Pinpoint the cell where the given text exists, returning its (x, y) midpoint coordinate. 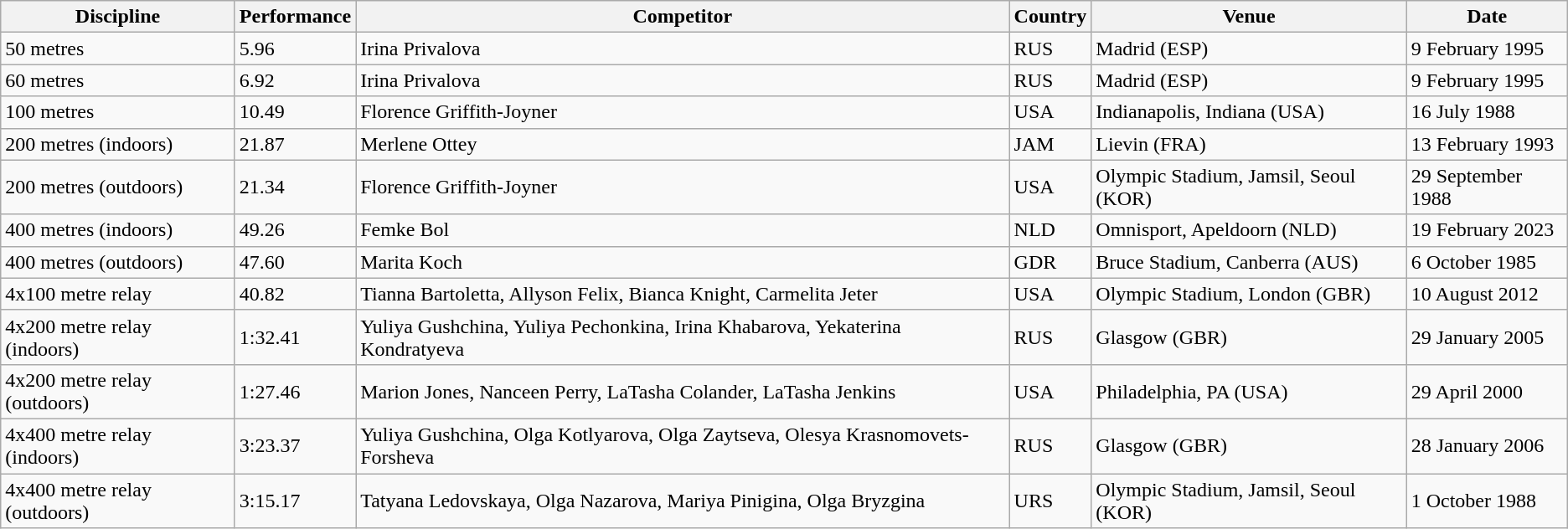
21.87 (295, 144)
Competitor (683, 17)
1:27.46 (295, 392)
4x100 metre relay (118, 294)
10 August 2012 (1487, 294)
Tianna Bartoletta, Allyson Felix, Bianca Knight, Carmelita Jeter (683, 294)
Bruce Stadium, Canberra (AUS) (1249, 262)
Venue (1249, 17)
13 February 1993 (1487, 144)
Country (1050, 17)
29 April 2000 (1487, 392)
6.92 (295, 80)
Marion Jones, Nanceen Perry, LaTasha Colander, LaTasha Jenkins (683, 392)
200 metres (indoors) (118, 144)
4x200 metre relay (outdoors) (118, 392)
60 metres (118, 80)
40.82 (295, 294)
400 metres (indoors) (118, 230)
100 metres (118, 112)
200 metres (outdoors) (118, 187)
Performance (295, 17)
Lievin (FRA) (1249, 144)
4x400 metre relay (outdoors) (118, 501)
Yuliya Gushchina, Yuliya Pechonkina, Irina Khabarova, Yekaterina Kondratyeva (683, 336)
21.34 (295, 187)
GDR (1050, 262)
Olympic Stadium, London (GBR) (1249, 294)
19 February 2023 (1487, 230)
3:23.37 (295, 445)
1 October 1988 (1487, 501)
URS (1050, 501)
49.26 (295, 230)
16 July 1988 (1487, 112)
JAM (1050, 144)
47.60 (295, 262)
29 September 1988 (1487, 187)
4x400 metre relay (indoors) (118, 445)
Indianapolis, Indiana (USA) (1249, 112)
6 October 1985 (1487, 262)
Merlene Ottey (683, 144)
1:32.41 (295, 336)
Philadelphia, PA (USA) (1249, 392)
50 metres (118, 49)
3:15.17 (295, 501)
Discipline (118, 17)
5.96 (295, 49)
29 January 2005 (1487, 336)
4x200 metre relay (indoors) (118, 336)
Tatyana Ledovskaya, Olga Nazarova, Mariya Pinigina, Olga Bryzgina (683, 501)
10.49 (295, 112)
NLD (1050, 230)
Yuliya Gushchina, Olga Kotlyarova, Olga Zaytseva, Olesya Krasnomovets-Forsheva (683, 445)
Omnisport, Apeldoorn (NLD) (1249, 230)
28 January 2006 (1487, 445)
Femke Bol (683, 230)
400 metres (outdoors) (118, 262)
Marita Koch (683, 262)
Date (1487, 17)
